Search for the cell housing the specified text and yield its [X, Y] center coordinate. 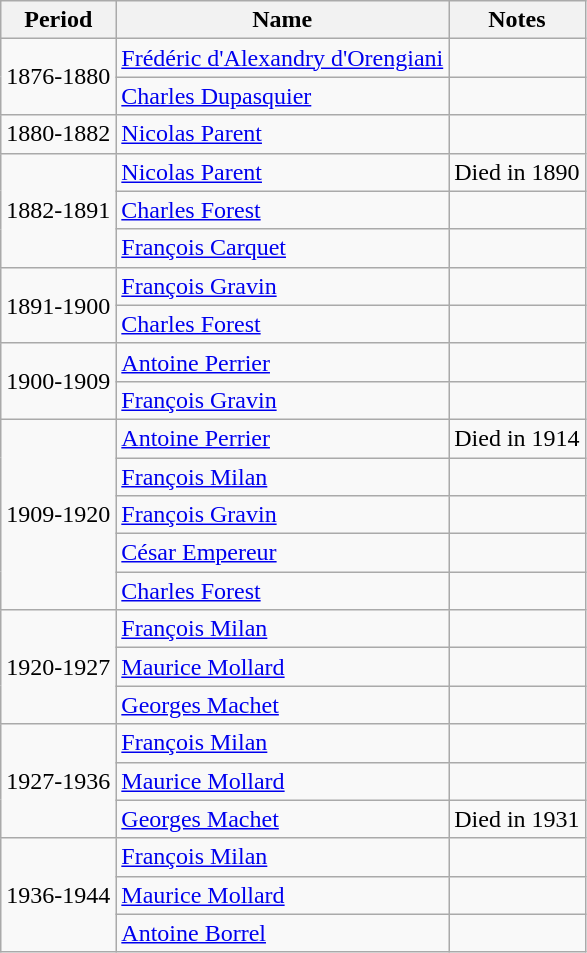
Died in 1914 [517, 438]
1927-1936 [58, 781]
1880-1882 [58, 134]
1882-1891 [58, 210]
Antoine Borrel [282, 933]
Period [58, 20]
1909-1920 [58, 514]
1900-1909 [58, 381]
1936-1944 [58, 895]
1876-1880 [58, 77]
1891-1900 [58, 305]
Died in 1931 [517, 819]
Name [282, 20]
1920-1927 [58, 667]
François Carquet [282, 248]
Charles Dupasquier [282, 96]
Frédéric d'Alexandry d'Orengiani [282, 58]
Notes [517, 20]
César Empereur [282, 553]
Died in 1890 [517, 172]
